Detect which cell encompasses the target text, then output its (x, y) center coordinate. 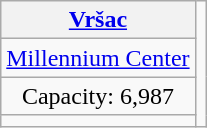
Millennium Center (98, 58)
Vršac (98, 20)
Capacity: 6,987 (98, 96)
